Provide the (X, Y) coordinate of the cell's center where the given text is located.  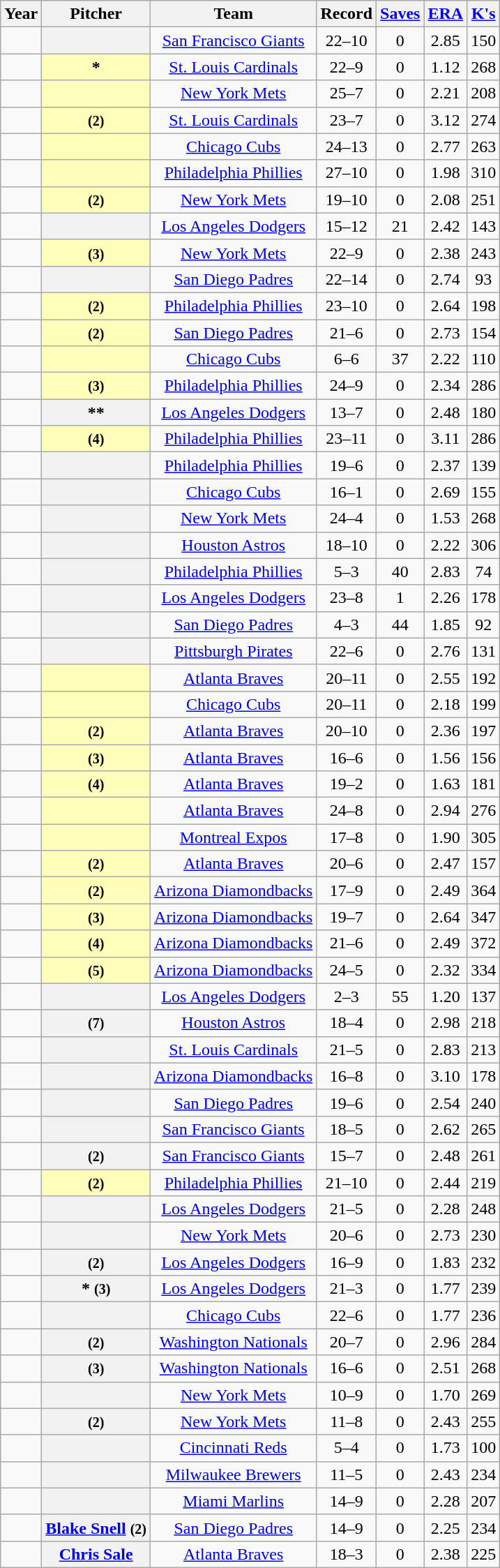
232 (484, 1262)
2.76 (446, 651)
17–8 (347, 837)
24–5 (347, 970)
23–7 (347, 120)
199 (484, 704)
2.36 (446, 731)
21 (400, 226)
276 (484, 811)
180 (484, 412)
24–9 (347, 386)
155 (484, 492)
Chris Sale (96, 1554)
6–6 (347, 359)
225 (484, 1554)
(7) (96, 1023)
2.85 (446, 40)
372 (484, 943)
22–10 (347, 40)
2.62 (446, 1129)
18–4 (347, 1023)
23–10 (347, 306)
23–8 (347, 598)
15–7 (347, 1156)
2.26 (446, 598)
2.96 (446, 1342)
19–7 (347, 917)
1.83 (446, 1262)
* (3) (96, 1289)
157 (484, 864)
240 (484, 1103)
261 (484, 1156)
263 (484, 147)
37 (400, 359)
16–1 (347, 492)
93 (484, 279)
131 (484, 651)
243 (484, 253)
3.10 (446, 1076)
305 (484, 837)
3.12 (446, 120)
1.63 (446, 784)
1.12 (446, 67)
Pitcher (96, 14)
154 (484, 333)
(5) (96, 970)
55 (400, 996)
218 (484, 1023)
2.54 (446, 1103)
2.25 (446, 1528)
15–12 (347, 226)
347 (484, 917)
20–10 (347, 731)
17–9 (347, 890)
192 (484, 678)
44 (400, 625)
74 (484, 572)
16–8 (347, 1076)
2.34 (446, 386)
Saves (400, 14)
1.53 (446, 518)
2–3 (347, 996)
251 (484, 200)
19–2 (347, 784)
139 (484, 465)
198 (484, 306)
5–3 (347, 572)
4–3 (347, 625)
Team (234, 14)
18–3 (347, 1554)
16–9 (347, 1262)
23–11 (347, 439)
310 (484, 173)
2.77 (446, 147)
150 (484, 40)
334 (484, 970)
1.85 (446, 625)
110 (484, 359)
1.56 (446, 757)
24–8 (347, 811)
* (96, 67)
213 (484, 1050)
306 (484, 545)
239 (484, 1289)
18–10 (347, 545)
1.20 (446, 996)
2.42 (446, 226)
10–9 (347, 1395)
207 (484, 1501)
1.98 (446, 173)
ERA (446, 14)
2.18 (446, 704)
2.21 (446, 94)
Record (347, 14)
2.47 (446, 864)
21–3 (347, 1289)
** (96, 412)
2.98 (446, 1023)
13–7 (347, 412)
2.55 (446, 678)
24–13 (347, 147)
Blake Snell (2) (96, 1528)
137 (484, 996)
2.94 (446, 811)
1.70 (446, 1395)
1.90 (446, 837)
K's (484, 14)
2.74 (446, 279)
143 (484, 226)
Year (21, 14)
Montreal Expos (234, 837)
269 (484, 1395)
236 (484, 1315)
24–4 (347, 518)
20–7 (347, 1342)
156 (484, 757)
11–8 (347, 1421)
27–10 (347, 173)
2.32 (446, 970)
2.69 (446, 492)
2.08 (446, 200)
Pittsburgh Pirates (234, 651)
181 (484, 784)
Milwaukee Brewers (234, 1474)
Miami Marlins (234, 1501)
274 (484, 120)
219 (484, 1183)
3.11 (446, 439)
40 (400, 572)
364 (484, 890)
230 (484, 1236)
18–5 (347, 1129)
1 (400, 598)
Cincinnati Reds (234, 1448)
284 (484, 1342)
1.73 (446, 1448)
208 (484, 94)
2.37 (446, 465)
25–7 (347, 94)
22–14 (347, 279)
197 (484, 731)
92 (484, 625)
2.44 (446, 1183)
5–4 (347, 1448)
21–10 (347, 1183)
100 (484, 1448)
11–5 (347, 1474)
248 (484, 1209)
19–10 (347, 200)
265 (484, 1129)
2.51 (446, 1368)
255 (484, 1421)
